Find where the given text appears and provide that cell's center as (x, y) coordinate. 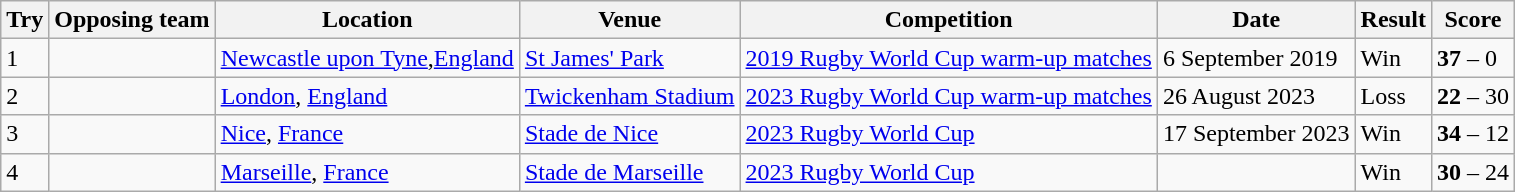
4 (25, 172)
London, England (367, 96)
2019 Rugby World Cup warm-up matches (948, 58)
Nice, France (367, 134)
30 – 24 (1472, 172)
Score (1472, 20)
2 (25, 96)
Newcastle upon Tyne,England (367, 58)
Location (367, 20)
37 – 0 (1472, 58)
34 – 12 (1472, 134)
6 September 2019 (1256, 58)
Date (1256, 20)
22 – 30 (1472, 96)
Opposing team (132, 20)
Twickenham Stadium (630, 96)
Stade de Marseille (630, 172)
1 (25, 58)
17 September 2023 (1256, 134)
26 August 2023 (1256, 96)
Venue (630, 20)
Stade de Nice (630, 134)
3 (25, 134)
Competition (948, 20)
St James' Park (630, 58)
Result (1393, 20)
Loss (1393, 96)
Marseille, France (367, 172)
Try (25, 20)
2023 Rugby World Cup warm-up matches (948, 96)
